Capture the cell that displays the provided text and extract its [x, y] central coordinate. 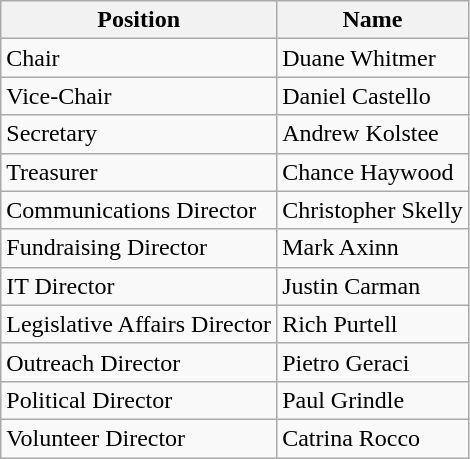
Chair [139, 58]
Treasurer [139, 172]
Andrew Kolstee [373, 134]
Chance Haywood [373, 172]
Position [139, 20]
Daniel Castello [373, 96]
IT Director [139, 286]
Communications Director [139, 210]
Mark Axinn [373, 248]
Secretary [139, 134]
Outreach Director [139, 362]
Pietro Geraci [373, 362]
Name [373, 20]
Catrina Rocco [373, 438]
Paul Grindle [373, 400]
Volunteer Director [139, 438]
Christopher Skelly [373, 210]
Vice-Chair [139, 96]
Rich Purtell [373, 324]
Fundraising Director [139, 248]
Legislative Affairs Director [139, 324]
Political Director [139, 400]
Justin Carman [373, 286]
Duane Whitmer [373, 58]
